Locate the cell with the specified text and output its [x, y] center coordinate. 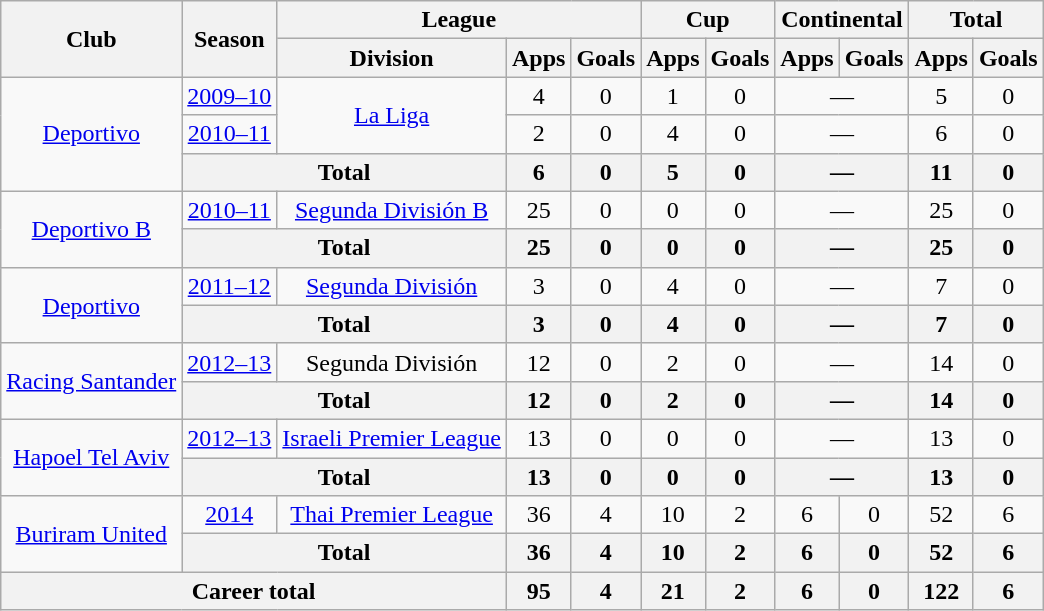
La Liga [392, 115]
21 [673, 591]
11 [941, 172]
2011–12 [230, 286]
1 [673, 96]
Season [230, 39]
Israeli Premier League [392, 438]
122 [941, 591]
Hapoel Tel Aviv [92, 457]
2014 [230, 515]
Continental [842, 20]
Thai Premier League [392, 515]
2009–10 [230, 96]
Club [92, 39]
Segunda División B [392, 210]
Deportivo B [92, 229]
Buriram United [92, 534]
95 [538, 591]
League [459, 20]
Division [392, 58]
Racing Santander [92, 381]
Career total [254, 591]
Cup [708, 20]
